Capture the cell that displays the provided text and extract its (x, y) central coordinate. 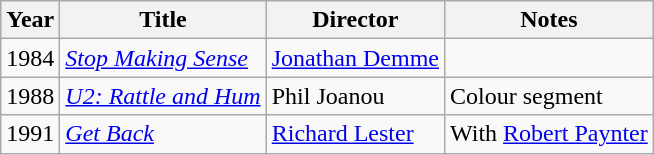
Stop Making Sense (163, 58)
1991 (30, 134)
1984 (30, 58)
Get Back (163, 134)
Richard Lester (355, 134)
Phil Joanou (355, 96)
Notes (550, 20)
Jonathan Demme (355, 58)
Colour segment (550, 96)
With Robert Paynter (550, 134)
Year (30, 20)
U2: Rattle and Hum (163, 96)
Director (355, 20)
1988 (30, 96)
Title (163, 20)
